Pinpoint the cell where the given text exists, returning its [x, y] midpoint coordinate. 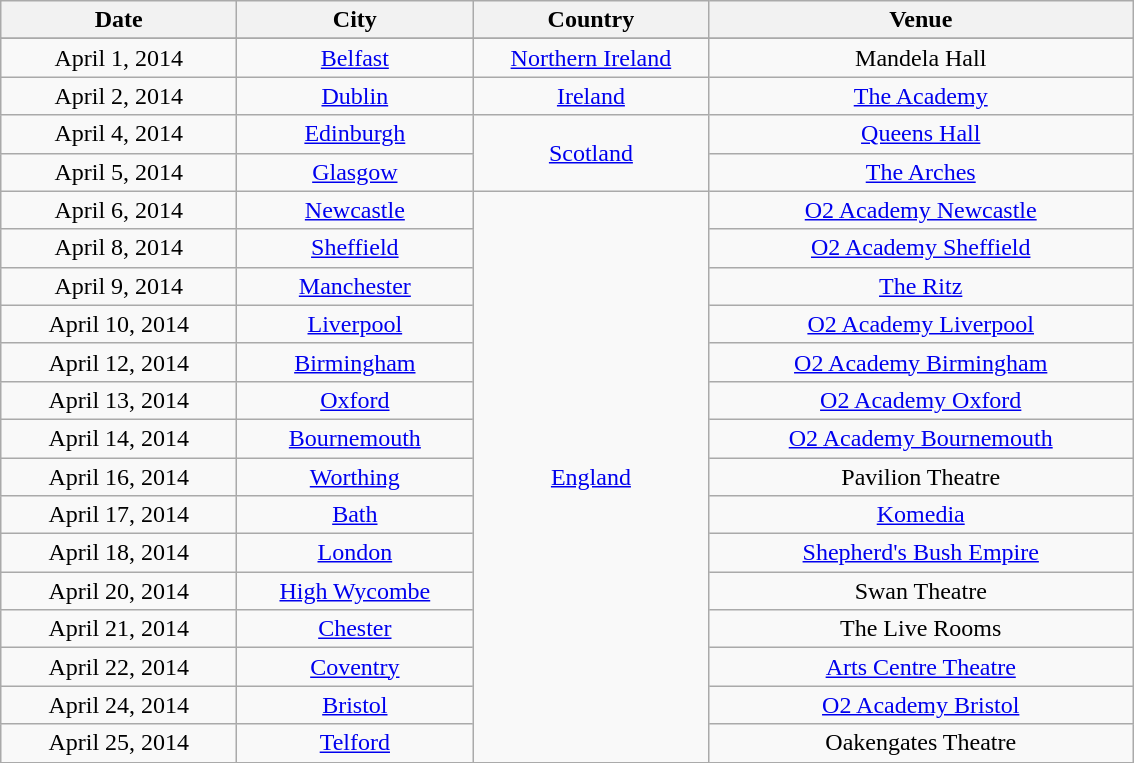
Telford [355, 743]
Northern Ireland [591, 58]
April 5, 2014 [119, 172]
The Arches [921, 172]
April 4, 2014 [119, 134]
April 10, 2014 [119, 324]
Glasgow [355, 172]
Queens Hall [921, 134]
Oxford [355, 400]
High Wycombe [355, 591]
April 13, 2014 [119, 400]
April 18, 2014 [119, 553]
O2 Academy Bournemouth [921, 438]
Edinburgh [355, 134]
April 1, 2014 [119, 58]
Mandela Hall [921, 58]
O2 Academy Birmingham [921, 362]
Scotland [591, 153]
April 9, 2014 [119, 286]
O2 Academy Newcastle [921, 210]
The Live Rooms [921, 629]
England [591, 476]
Date [119, 20]
April 14, 2014 [119, 438]
The Ritz [921, 286]
Ireland [591, 96]
April 21, 2014 [119, 629]
Chester [355, 629]
Coventry [355, 667]
April 24, 2014 [119, 705]
Liverpool [355, 324]
Worthing [355, 477]
Venue [921, 20]
The Academy [921, 96]
O2 Academy Liverpool [921, 324]
Birmingham [355, 362]
Shepherd's Bush Empire [921, 553]
City [355, 20]
Bristol [355, 705]
April 25, 2014 [119, 743]
April 17, 2014 [119, 515]
Dublin [355, 96]
Bournemouth [355, 438]
O2 Academy Bristol [921, 705]
April 2, 2014 [119, 96]
Arts Centre Theatre [921, 667]
Sheffield [355, 248]
April 6, 2014 [119, 210]
April 16, 2014 [119, 477]
April 20, 2014 [119, 591]
Pavilion Theatre [921, 477]
Belfast [355, 58]
Bath [355, 515]
Komedia [921, 515]
Swan Theatre [921, 591]
Country [591, 20]
London [355, 553]
Manchester [355, 286]
April 22, 2014 [119, 667]
O2 Academy Oxford [921, 400]
Oakengates Theatre [921, 743]
Newcastle [355, 210]
April 8, 2014 [119, 248]
April 12, 2014 [119, 362]
O2 Academy Sheffield [921, 248]
